Return the (x, y) coordinate for the center point of the cell that contains the specified text.  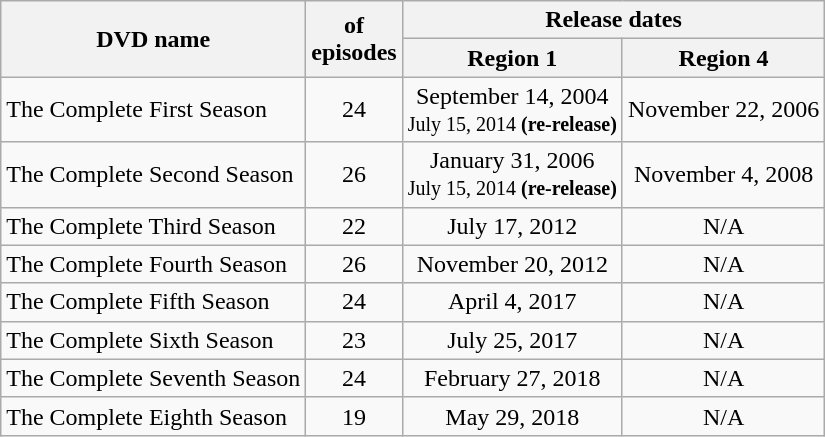
Region 1 (512, 58)
November 22, 2006 (723, 110)
February 27, 2018 (512, 378)
July 17, 2012 (512, 226)
The Complete Seventh Season (154, 378)
November 4, 2008 (723, 174)
April 4, 2017 (512, 302)
22 (354, 226)
Region 4 (723, 58)
January 31, 2006July 15, 2014 (re-release) (512, 174)
The Complete Third Season (154, 226)
23 (354, 340)
The Complete Fifth Season (154, 302)
The Complete Fourth Season (154, 264)
19 (354, 416)
DVD name (154, 39)
The Complete First Season (154, 110)
Release dates (614, 20)
September 14, 2004July 15, 2014 (re-release) (512, 110)
The Complete Eighth Season (154, 416)
The Complete Sixth Season (154, 340)
The Complete Second Season (154, 174)
July 25, 2017 (512, 340)
November 20, 2012 (512, 264)
ofepisodes (354, 39)
May 29, 2018 (512, 416)
